Scan for the cell matching the given text and deliver its [X, Y] coordinate at center. 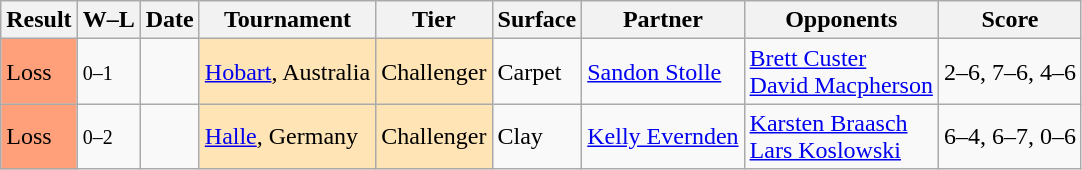
Partner [663, 20]
Tournament [287, 20]
Date [170, 20]
Halle, Germany [287, 136]
Sandon Stolle [663, 72]
Tier [434, 20]
2–6, 7–6, 4–6 [1010, 72]
0–1 [108, 72]
Opponents [841, 20]
Result [39, 20]
Karsten Braasch Lars Koslowski [841, 136]
W–L [108, 20]
Kelly Evernden [663, 136]
Surface [537, 20]
Hobart, Australia [287, 72]
6–4, 6–7, 0–6 [1010, 136]
0–2 [108, 136]
Clay [537, 136]
Brett Custer David Macpherson [841, 72]
Score [1010, 20]
Carpet [537, 72]
